Capture the cell that displays the provided text and extract its [X, Y] central coordinate. 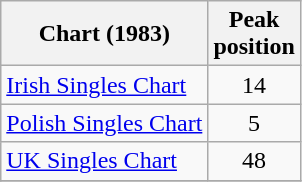
Peakposition [254, 34]
14 [254, 85]
Irish Singles Chart [104, 85]
Chart (1983) [104, 34]
UK Singles Chart [104, 161]
Polish Singles Chart [104, 123]
5 [254, 123]
48 [254, 161]
